Find where the given text appears and provide that cell's center as [X, Y] coordinate. 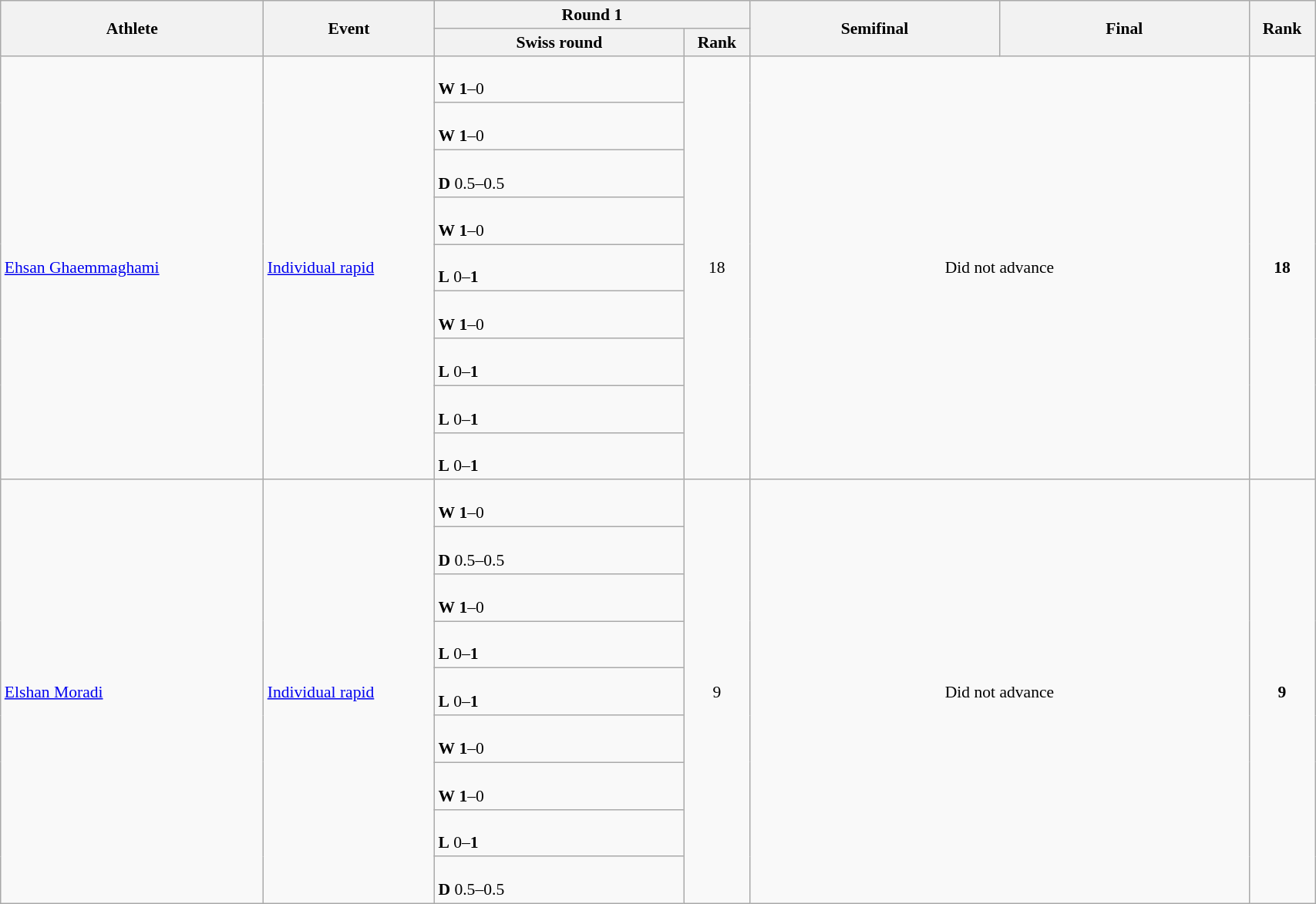
Elshan Moradi [133, 692]
Ehsan Ghaemmaghami [133, 267]
Semifinal [874, 28]
Event [349, 28]
Round 1 [592, 15]
Final [1124, 28]
Athlete [133, 28]
Swiss round [559, 42]
